Extract the (X, Y) coordinate from the center of the cell holding the provided text.  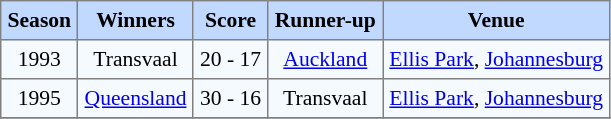
1995 (40, 98)
Runner-up (326, 20)
Winners (136, 20)
Auckland (326, 60)
20 - 17 (230, 60)
1993 (40, 60)
30 - 16 (230, 98)
Queensland (136, 98)
Score (230, 20)
Season (40, 20)
Venue (496, 20)
